Locate the cell with the specified text and output its (x, y) center coordinate. 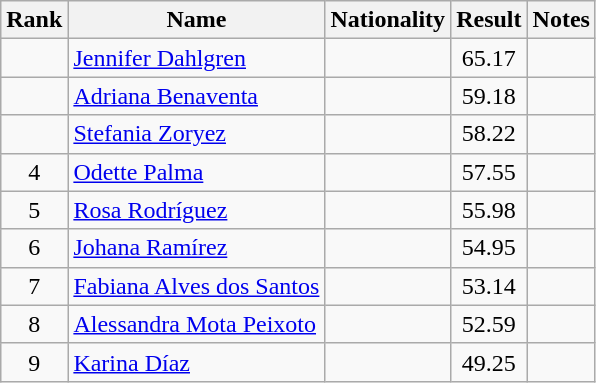
7 (34, 286)
Name (196, 20)
57.55 (489, 172)
Nationality (388, 20)
53.14 (489, 286)
Result (489, 20)
Rank (34, 20)
4 (34, 172)
52.59 (489, 324)
Stefania Zoryez (196, 134)
Johana Ramírez (196, 248)
Jennifer Dahlgren (196, 58)
55.98 (489, 210)
8 (34, 324)
49.25 (489, 362)
6 (34, 248)
5 (34, 210)
58.22 (489, 134)
54.95 (489, 248)
Fabiana Alves dos Santos (196, 286)
9 (34, 362)
Rosa Rodríguez (196, 210)
Odette Palma (196, 172)
Adriana Benaventa (196, 96)
65.17 (489, 58)
Karina Díaz (196, 362)
Alessandra Mota Peixoto (196, 324)
Notes (561, 20)
59.18 (489, 96)
